Search for the cell housing the specified text and yield its [x, y] center coordinate. 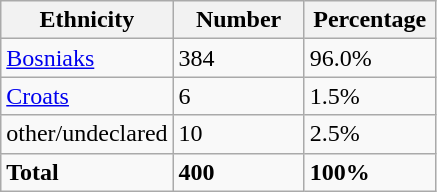
Ethnicity [87, 20]
1.5% [370, 96]
2.5% [370, 134]
Number [238, 20]
96.0% [370, 58]
Bosniaks [87, 58]
6 [238, 96]
Percentage [370, 20]
10 [238, 134]
Croats [87, 96]
384 [238, 58]
400 [238, 172]
100% [370, 172]
other/undeclared [87, 134]
Total [87, 172]
